Return the [X, Y] coordinate for the center point of the cell that contains the specified text.  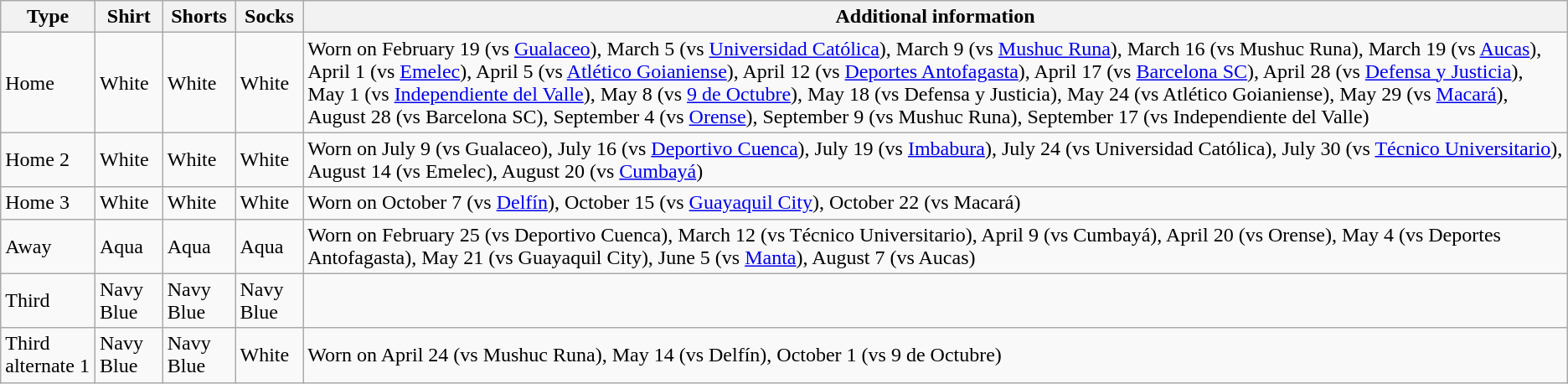
Socks [270, 17]
Third [49, 300]
Worn on October 7 (vs Delfín), October 15 (vs Guayaquil City), October 22 (vs Macará) [935, 203]
Shorts [199, 17]
Home 2 [49, 159]
Type [49, 17]
Additional information [935, 17]
Home 3 [49, 203]
Worn on April 24 (vs Mushuc Runa), May 14 (vs Delfín), October 1 (vs 9 de Octubre) [935, 355]
Away [49, 246]
Shirt [129, 17]
Home [49, 82]
Third alternate 1 [49, 355]
